Capture the cell that displays the provided text and extract its (X, Y) central coordinate. 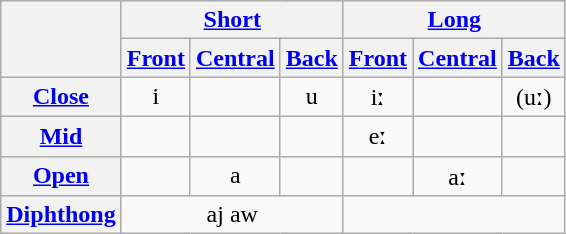
Short (232, 20)
Close (61, 97)
i (156, 97)
iː (378, 97)
aː (458, 176)
(uː) (534, 97)
Open (61, 176)
aj aw (232, 215)
Diphthong (61, 215)
Long (454, 20)
Mid (61, 136)
eː (378, 136)
u (312, 97)
a (235, 176)
